Search for the cell housing the specified text and yield its [X, Y] center coordinate. 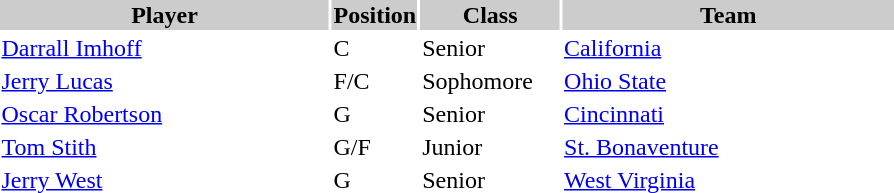
Ohio State [728, 81]
Sophomore [490, 81]
Class [490, 15]
F/C [375, 81]
St. Bonaventure [728, 147]
Darrall Imhoff [164, 48]
Tom Stith [164, 147]
California [728, 48]
G [375, 114]
Oscar Robertson [164, 114]
Position [375, 15]
Player [164, 15]
Jerry Lucas [164, 81]
G/F [375, 147]
Junior [490, 147]
Team [728, 15]
C [375, 48]
Cincinnati [728, 114]
